Return the (X, Y) coordinate for the center point of the cell that contains the specified text.  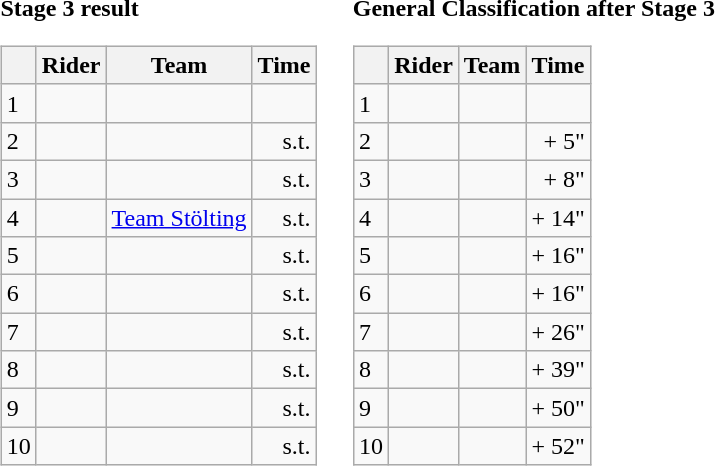
+ 26" (558, 332)
+ 50" (558, 408)
+ 52" (558, 446)
+ 5" (558, 141)
Team Stölting (179, 217)
+ 14" (558, 217)
+ 39" (558, 370)
+ 8" (558, 179)
